Scan for the cell matching the given text and deliver its [X, Y] coordinate at center. 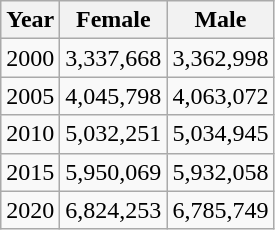
3,337,668 [114, 58]
5,034,945 [220, 134]
2000 [30, 58]
5,932,058 [220, 172]
Female [114, 20]
4,063,072 [220, 96]
5,032,251 [114, 134]
2010 [30, 134]
Male [220, 20]
2015 [30, 172]
5,950,069 [114, 172]
4,045,798 [114, 96]
6,785,749 [220, 210]
3,362,998 [220, 58]
6,824,253 [114, 210]
2005 [30, 96]
2020 [30, 210]
Year [30, 20]
